Return [X, Y] of the center of cell containing provided text 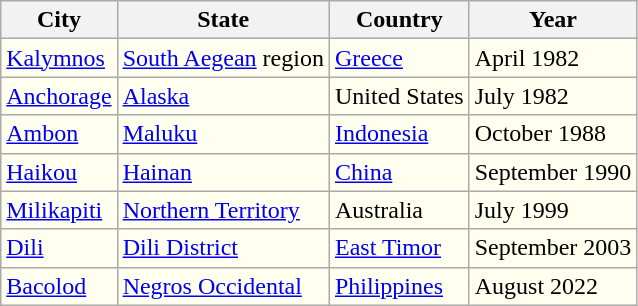
China [399, 172]
State [223, 20]
April 1982 [553, 58]
Greece [399, 58]
Northern Territory [223, 210]
Bacolod [59, 286]
Dili [59, 248]
Alaska [223, 96]
Anchorage [59, 96]
Indonesia [399, 134]
City [59, 20]
August 2022 [553, 286]
Ambon [59, 134]
Dili District [223, 248]
Haikou [59, 172]
July 1982 [553, 96]
South Aegean region [223, 58]
Kalymnos [59, 58]
Milikapiti [59, 210]
Philippines [399, 286]
United States [399, 96]
July 1999 [553, 210]
Australia [399, 210]
Maluku [223, 134]
September 1990 [553, 172]
September 2003 [553, 248]
Negros Occidental [223, 286]
Hainan [223, 172]
Year [553, 20]
Country [399, 20]
October 1988 [553, 134]
East Timor [399, 248]
